Search for the cell housing the specified text and yield its (x, y) center coordinate. 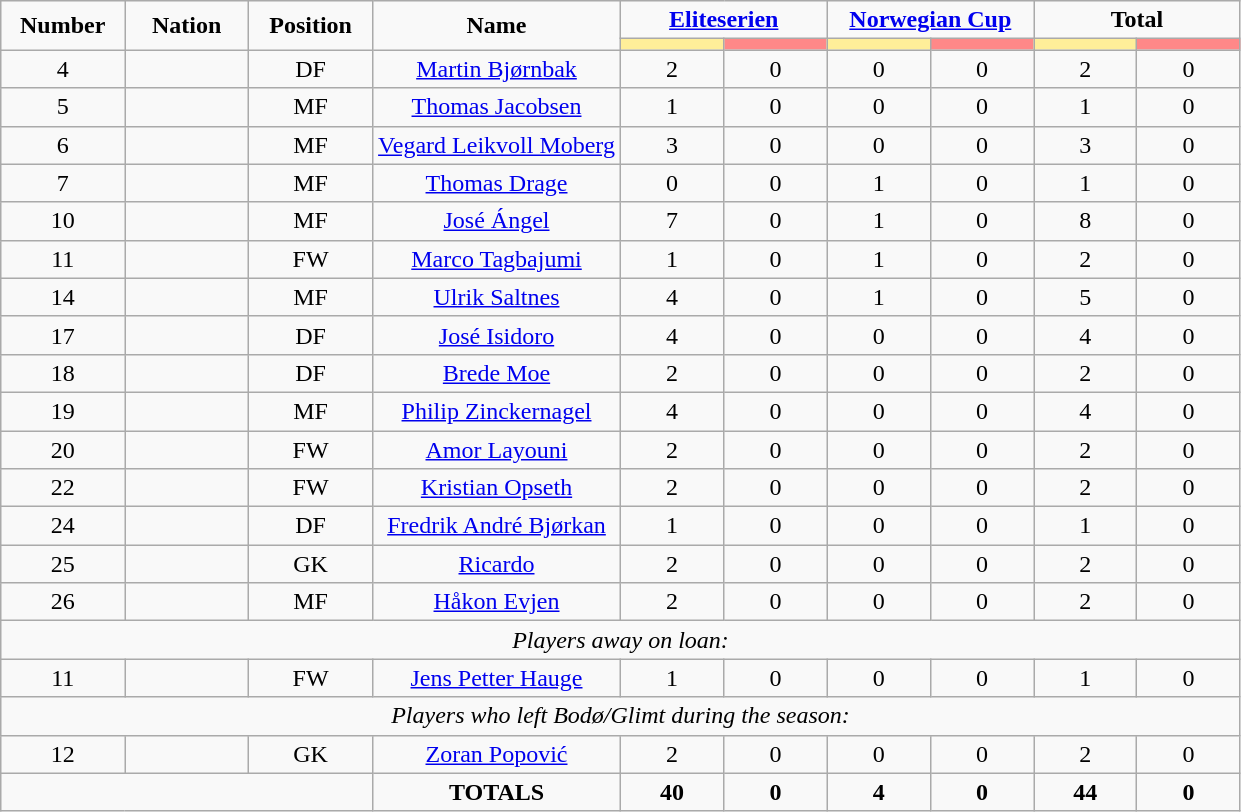
6 (63, 145)
Zoran Popović (497, 754)
Philip Zinckernagel (497, 411)
25 (63, 564)
10 (63, 221)
Ulrik Saltnes (497, 297)
Players who left Bodø/Glimt during the season: (620, 716)
Name (497, 26)
Thomas Jacobsen (497, 107)
14 (63, 297)
Vegard Leikvoll Moberg (497, 145)
Eliteserien (724, 20)
8 (1086, 221)
22 (63, 488)
Brede Moe (497, 373)
Ricardo (497, 564)
Number (63, 26)
José Isidoro (497, 335)
Total (1138, 20)
José Ángel (497, 221)
Amor Layouni (497, 449)
Håkon Evjen (497, 602)
Nation (187, 26)
Fredrik André Bjørkan (497, 526)
12 (63, 754)
18 (63, 373)
40 (672, 792)
19 (63, 411)
Martin Bjørnbak (497, 69)
26 (63, 602)
Kristian Opseth (497, 488)
Norwegian Cup (930, 20)
Jens Petter Hauge (497, 678)
TOTALS (497, 792)
24 (63, 526)
Thomas Drage (497, 183)
Position (311, 26)
44 (1086, 792)
Players away on loan: (620, 640)
20 (63, 449)
Marco Tagbajumi (497, 259)
17 (63, 335)
